From the cell containing the given text, extract its center point as (x, y) coordinate. 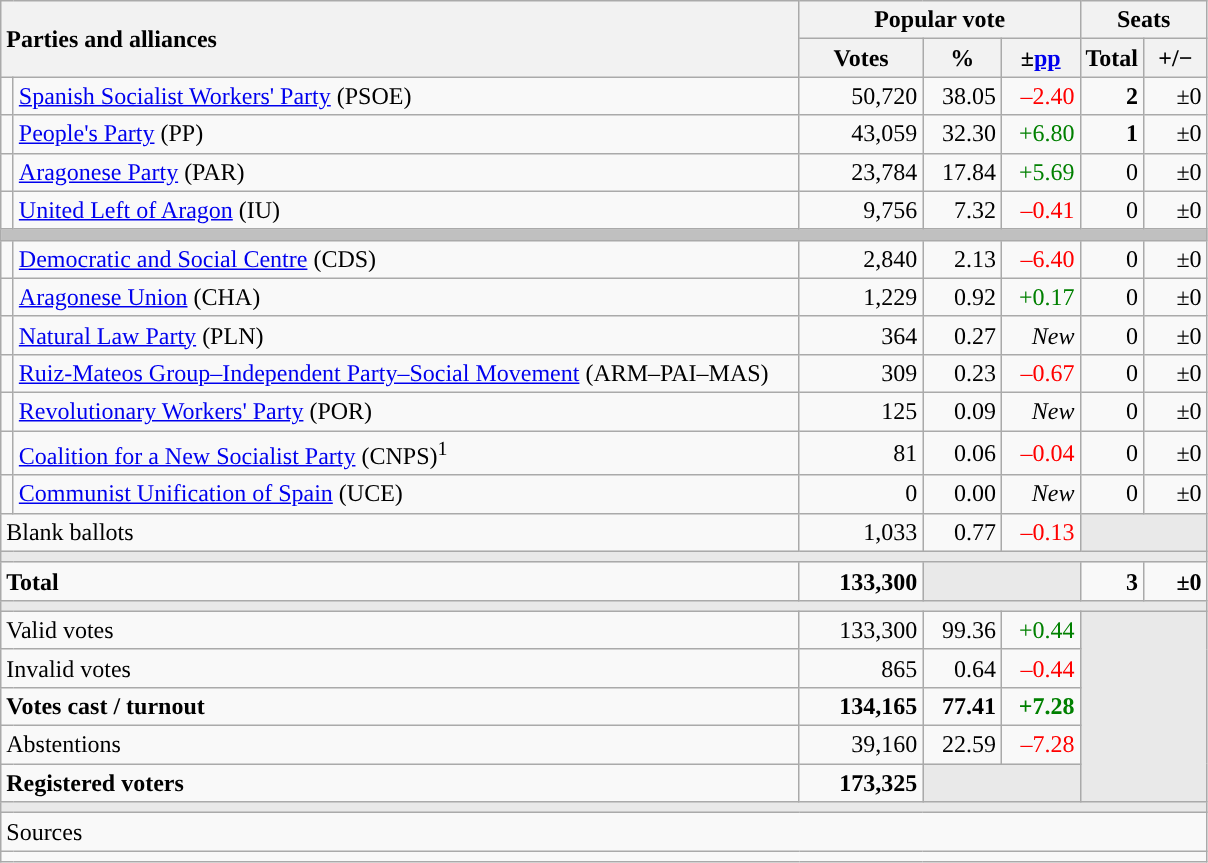
Coalition for a New Socialist Party (CNPS)1 (406, 452)
32.30 (962, 134)
+0.44 (1040, 630)
Sources (604, 832)
–0.41 (1040, 210)
Aragonese Union (CHA) (406, 297)
–2.40 (1040, 96)
43,059 (861, 134)
Ruiz-Mateos Group–Independent Party–Social Movement (ARM–PAI–MAS) (406, 373)
+/− (1176, 58)
Invalid votes (400, 668)
23,784 (861, 172)
0.64 (962, 668)
% (962, 58)
–0.04 (1040, 452)
Abstentions (400, 745)
7.32 (962, 210)
0.27 (962, 335)
0.06 (962, 452)
865 (861, 668)
Democratic and Social Centre (CDS) (406, 259)
0.09 (962, 411)
9,756 (861, 210)
Spanish Socialist Workers' Party (PSOE) (406, 96)
2 (1112, 96)
99.36 (962, 630)
Registered voters (400, 783)
309 (861, 373)
Seats (1144, 20)
Communist Unification of Spain (UCE) (406, 494)
Popular vote (940, 20)
39,160 (861, 745)
0.92 (962, 297)
Aragonese Party (PAR) (406, 172)
People's Party (PP) (406, 134)
Votes cast / turnout (400, 706)
+7.28 (1040, 706)
Natural Law Party (PLN) (406, 335)
–0.44 (1040, 668)
–0.67 (1040, 373)
Parties and alliances (400, 39)
125 (861, 411)
364 (861, 335)
+5.69 (1040, 172)
77.41 (962, 706)
–6.40 (1040, 259)
173,325 (861, 783)
50,720 (861, 96)
1 (1112, 134)
38.05 (962, 96)
+6.80 (1040, 134)
1,229 (861, 297)
Blank ballots (400, 532)
–7.28 (1040, 745)
0.00 (962, 494)
Votes (861, 58)
22.59 (962, 745)
±pp (1040, 58)
Valid votes (400, 630)
2,840 (861, 259)
+0.17 (1040, 297)
17.84 (962, 172)
81 (861, 452)
1,033 (861, 532)
2.13 (962, 259)
3 (1112, 581)
0.77 (962, 532)
United Left of Aragon (IU) (406, 210)
–0.13 (1040, 532)
0.23 (962, 373)
Revolutionary Workers' Party (POR) (406, 411)
134,165 (861, 706)
